Return [X, Y] of the center of cell containing provided text 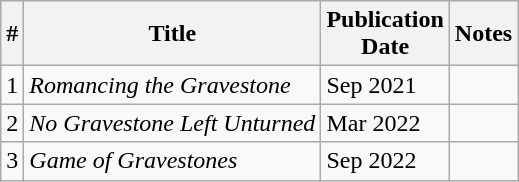
Mar 2022 [385, 123]
# [12, 34]
No Gravestone Left Unturned [172, 123]
Game of Gravestones [172, 161]
2 [12, 123]
Sep 2022 [385, 161]
Sep 2021 [385, 85]
Title [172, 34]
Romancing the Gravestone [172, 85]
PublicationDate [385, 34]
1 [12, 85]
Notes [483, 34]
3 [12, 161]
